Search for the cell housing the specified text and yield its (x, y) center coordinate. 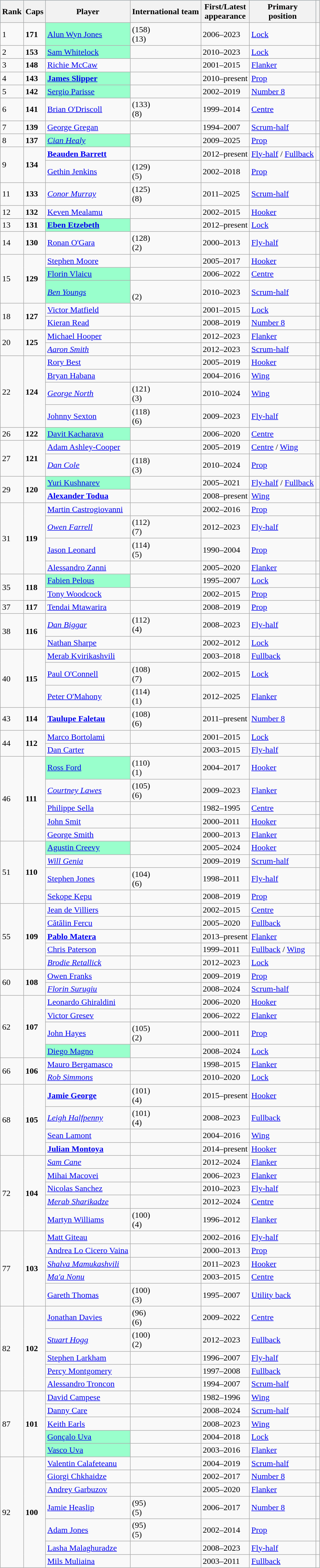
Danny Care (88, 1410)
Jason Leonard (88, 549)
Alessandro Zanni (88, 567)
1997–2008 (225, 1371)
Cătălin Fercu (88, 923)
4 (12, 78)
2013–present (225, 936)
Rory Best (88, 362)
Aaron Smith (88, 349)
Cian Healy (88, 140)
8 (12, 140)
55 (12, 936)
Brodie Retallick (88, 962)
139 (35, 127)
124 (35, 391)
Paul O'Connell (88, 673)
(110) (1) (165, 768)
27 (12, 458)
3 (12, 65)
(100) (4) (165, 1219)
13 (12, 225)
(105) (2) (165, 1033)
Johnny Sexton (88, 416)
14 (12, 243)
29 (12, 490)
40 (12, 678)
George Smith (88, 835)
Nicolas Sanchez (88, 1188)
Martyn Williams (88, 1219)
Keven Mealamu (88, 212)
(114) (5) (165, 549)
Julian Montoya (88, 1149)
2011–present (225, 719)
103 (35, 1269)
(2) (165, 292)
62 (12, 1027)
100 (35, 1512)
68 (12, 1120)
Victor Gresev (88, 1015)
142 (35, 91)
2010–present (225, 78)
Centre / Wing (283, 447)
120 (35, 490)
Dan Cole (88, 465)
118 (35, 587)
109 (35, 936)
Ma'a Nonu (88, 1277)
(105) (6) (165, 791)
(133) (8) (165, 109)
Mils Muliaina (88, 1561)
Stephen Larkham (88, 1358)
2 (12, 52)
Victor Matfield (88, 310)
(104) (6) (165, 879)
Andrey Garbuzov (88, 1490)
Courtney Lawes (88, 791)
Eben Etzebeth (88, 225)
Richie McCaw (88, 65)
Gonçalo Uva (88, 1437)
Dan Biggar (88, 625)
1998–2015 (225, 1064)
51 (12, 872)
2005–2021 (225, 483)
18 (12, 316)
Peter O'Mahony (88, 696)
117 (35, 607)
1999–2011 (225, 949)
2014–present (225, 1149)
Keith Earls (88, 1424)
(108) (6) (165, 719)
(112) (7) (165, 527)
First/Latest appearance (225, 12)
Sam Whitelock (88, 52)
1 (12, 34)
Stephen Jones (88, 879)
1990–2004 (225, 549)
1982–1996 (225, 1397)
(129) (5) (165, 171)
1982–1995 (225, 808)
Player (88, 12)
1998–2011 (225, 879)
11 (12, 194)
22 (12, 391)
26 (12, 434)
77 (12, 1269)
171 (35, 34)
2004–2017 (225, 768)
114 (35, 719)
125 (35, 343)
Ronan O'Gara (88, 243)
110 (35, 872)
31 (12, 538)
2006–2017 (225, 1508)
131 (35, 225)
(100) (2) (165, 1340)
82 (12, 1348)
2009–2025 (225, 140)
2003–2016 (225, 1450)
46 (12, 799)
(121) (3) (165, 394)
104 (35, 1193)
Adam Ashley-Cooper (88, 447)
108 (35, 983)
Sergio Parisse (88, 91)
Ross Ford (88, 768)
(114) (1) (165, 696)
Jonathan Davies (88, 1317)
(118) (6) (165, 416)
44 (12, 743)
International team (165, 12)
Sean Lamont (88, 1136)
Rob Simmons (88, 1077)
20 (12, 343)
Diego Magno (88, 1051)
35 (12, 587)
Kieran Read (88, 323)
Michael Hooper (88, 336)
Utility back (283, 1295)
Sekope Kepu (88, 897)
(100) (3) (165, 1295)
(112) (4) (165, 625)
Leonardo Ghiraldini (88, 1002)
87 (12, 1424)
1996–2007 (225, 1358)
Florin Vlaicu (88, 274)
2003–2018 (225, 656)
105 (35, 1120)
Tony Woodcock (88, 594)
112 (35, 743)
2003–2011 (225, 1561)
Mihai Macovei (88, 1175)
132 (35, 212)
Marco Bortolami (88, 737)
116 (35, 631)
5 (12, 91)
9 (12, 165)
127 (35, 316)
George Gregan (88, 127)
119 (35, 538)
James Slipper (88, 78)
Stephen Moore (88, 261)
Sam Cane (88, 1162)
2002–2018 (225, 171)
115 (35, 678)
2002–2017 (225, 1477)
134 (35, 165)
60 (12, 983)
Gethin Jenkins (88, 171)
101 (35, 1424)
Vasco Uva (88, 1450)
Leigh Halfpenny (88, 1118)
1999–2014 (225, 109)
137 (35, 140)
Brian O'Driscoll (88, 109)
122 (35, 434)
153 (35, 52)
Alun Wyn Jones (88, 34)
106 (35, 1071)
Dan Carter (88, 750)
Beauden Barrett (88, 153)
15 (12, 279)
Florin Surugiu (88, 989)
Caps (35, 12)
David Campese (88, 1397)
2002–2019 (225, 91)
2011–2023 (225, 1264)
Jamie Heaslip (88, 1508)
2011–2025 (225, 194)
2009–2022 (225, 1317)
Nathan Sharpe (88, 643)
92 (12, 1512)
Jean de Villiers (88, 910)
7 (12, 127)
Giorgi Chkhaidze (88, 1477)
Will Genia (88, 861)
37 (12, 607)
2002–2012 (225, 643)
Alessandro Troncon (88, 1384)
George North (88, 394)
143 (35, 78)
66 (12, 1071)
Merab Sharikadze (88, 1201)
2010–2020 (225, 1077)
Davit Kacharava (88, 434)
Lasha Malaghuradze (88, 1548)
Mauro Bergamasco (88, 1064)
148 (35, 65)
129 (35, 279)
Jamie George (88, 1095)
43 (12, 719)
Fabien Pelous (88, 581)
Pablo Matera (88, 936)
Philippe Sella (88, 808)
Valentin Calafeteanu (88, 1463)
2012–2025 (225, 696)
(108) (7) (165, 673)
Yuri Kushnarev (88, 483)
38 (12, 631)
Agustin Creevy (88, 848)
2005–2024 (225, 848)
John Hayes (88, 1033)
2005–2017 (225, 261)
1996–2012 (225, 1219)
(128) (2) (165, 243)
Gareth Thomas (88, 1295)
2004–2019 (225, 1463)
2008–present (225, 496)
Ben Youngs (88, 292)
(125) (8) (165, 194)
Rank (12, 12)
Alexander Todua (88, 496)
133 (35, 194)
Percy Montgomery (88, 1371)
(96) (6) (165, 1317)
2004–2018 (225, 1437)
Adam Jones (88, 1530)
Andrea Lo Cicero Vaina (88, 1251)
12 (12, 212)
141 (35, 109)
107 (35, 1027)
(158) (13) (165, 34)
130 (35, 243)
Owen Franks (88, 976)
2015–present (225, 1095)
Tendai Mtawarira (88, 607)
Stuart Hogg (88, 1340)
Primary position (283, 12)
Taulupe Faletau (88, 719)
(118) (3) (165, 465)
Merab Kvirikashvili (88, 656)
121 (35, 458)
Conor Murray (88, 194)
Bryan Habana (88, 376)
2002–2014 (225, 1530)
Chris Paterson (88, 949)
Martin Castrogiovanni (88, 509)
Matt Giteau (88, 1237)
Fullback / Wing (283, 949)
72 (12, 1193)
Shalva Mamukashvili (88, 1264)
Owen Farrell (88, 527)
John Smit (88, 821)
102 (35, 1348)
111 (35, 799)
6 (12, 109)
